Extract the (X, Y) coordinate from the center of the cell holding the provided text.  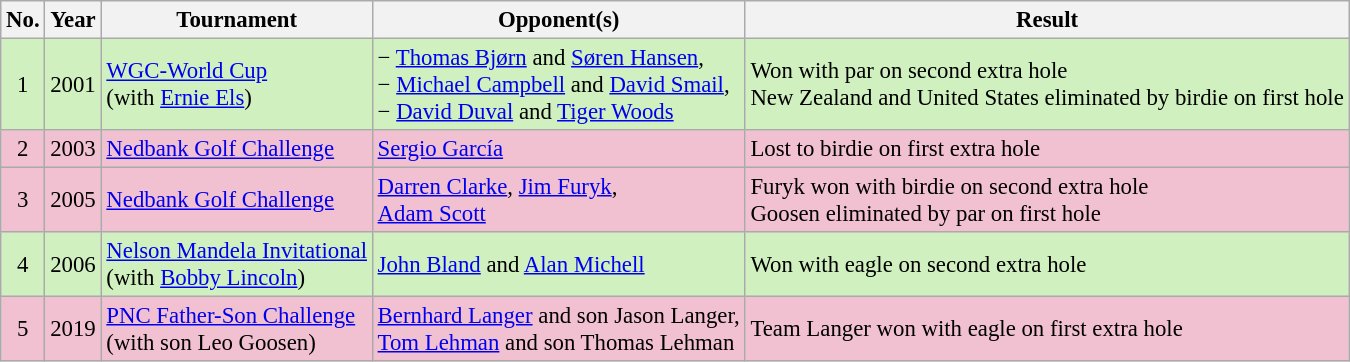
Won with par on second extra holeNew Zealand and United States eliminated by birdie on first hole (1047, 85)
2006 (73, 264)
Sergio García (558, 149)
Darren Clarke, Jim Furyk, Adam Scott (558, 200)
2 (23, 149)
PNC Father-Son Challenge(with son Leo Goosen) (236, 330)
5 (23, 330)
2019 (73, 330)
− Thomas Bjørn and Søren Hansen, − Michael Campbell and David Smail, − David Duval and Tiger Woods (558, 85)
Furyk won with birdie on second extra holeGoosen eliminated by par on first hole (1047, 200)
Nelson Mandela Invitational(with Bobby Lincoln) (236, 264)
WGC-World Cup(with Ernie Els) (236, 85)
4 (23, 264)
1 (23, 85)
Bernhard Langer and son Jason Langer, Tom Lehman and son Thomas Lehman (558, 330)
Won with eagle on second extra hole (1047, 264)
Result (1047, 20)
Year (73, 20)
2005 (73, 200)
2001 (73, 85)
No. (23, 20)
Team Langer won with eagle on first extra hole (1047, 330)
Lost to birdie on first extra hole (1047, 149)
3 (23, 200)
2003 (73, 149)
Opponent(s) (558, 20)
John Bland and Alan Michell (558, 264)
Tournament (236, 20)
